Extract the (x, y) coordinate from the center of the cell holding the provided text.  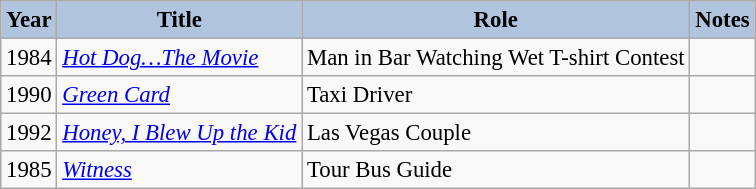
Role (496, 20)
Title (180, 20)
Hot Dog…The Movie (180, 58)
1992 (29, 133)
1984 (29, 58)
Tour Bus Guide (496, 170)
1985 (29, 170)
Notes (722, 20)
Year (29, 20)
Green Card (180, 95)
Honey, I Blew Up the Kid (180, 133)
Taxi Driver (496, 95)
Las Vegas Couple (496, 133)
Witness (180, 170)
1990 (29, 95)
Man in Bar Watching Wet T-shirt Contest (496, 58)
